For the text-containing cell, return its midpoint in [x, y] coordinate format. 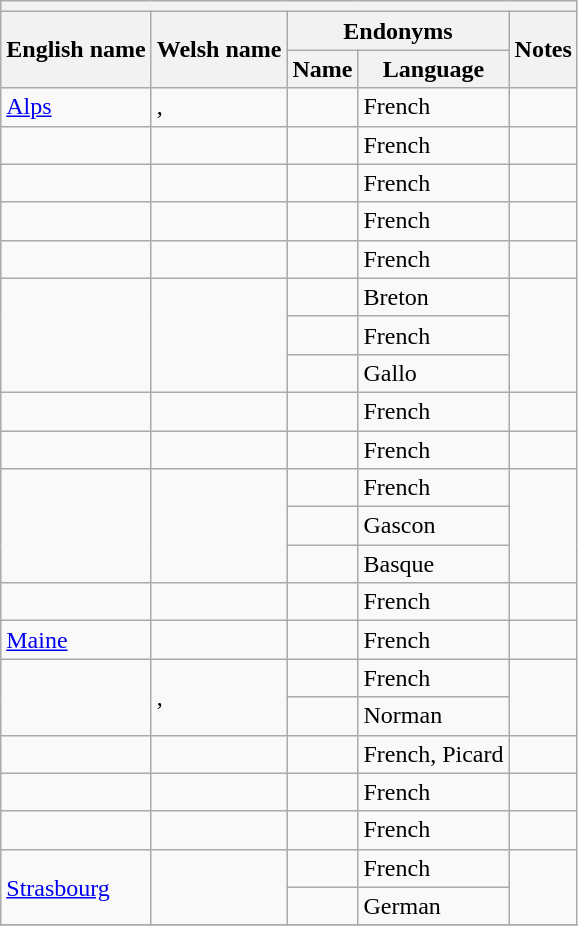
Alps [76, 107]
German [434, 906]
Norman [434, 716]
Strasbourg [76, 887]
English name [76, 50]
Name [322, 69]
Welsh name [219, 50]
Basque [434, 564]
Endonyms [398, 31]
Language [434, 69]
Maine [76, 640]
Breton [434, 297]
Gallo [434, 373]
Notes [543, 50]
Gascon [434, 526]
French, Picard [434, 754]
